Return [X, Y] of the center of cell containing provided text 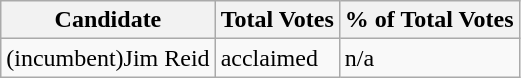
acclaimed [277, 58]
Candidate [108, 20]
(incumbent)Jim Reid [108, 58]
Total Votes [277, 20]
% of Total Votes [429, 20]
n/a [429, 58]
